Output the (X, Y) coordinate of the center of the cell containing the given text.  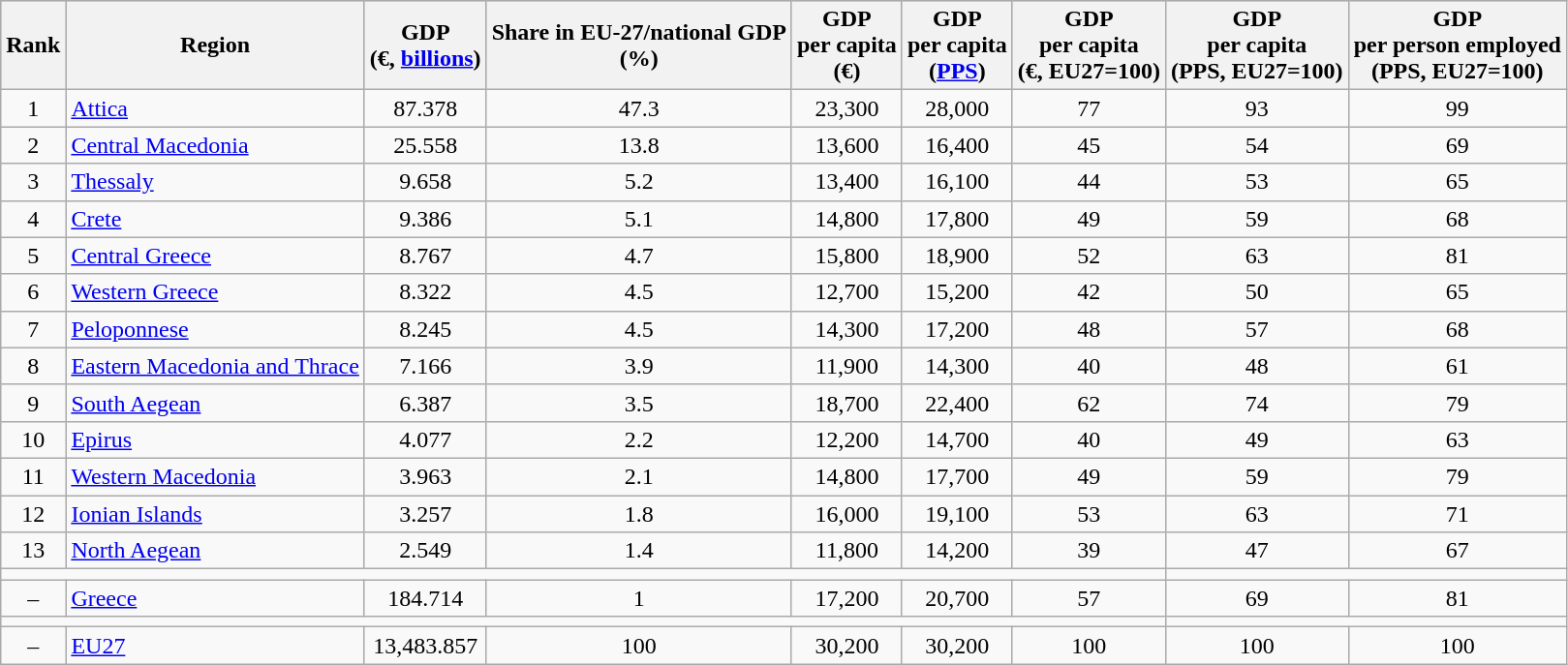
25.558 (425, 145)
12,700 (846, 292)
6 (33, 292)
28,000 (957, 108)
9.386 (425, 219)
11,800 (846, 551)
8.767 (425, 256)
4.077 (425, 439)
13,483.857 (425, 646)
4.7 (639, 256)
Epirus (215, 439)
16,400 (957, 145)
South Aegean (215, 403)
7.166 (425, 366)
5.1 (639, 219)
13.8 (639, 145)
North Aegean (215, 551)
2 (33, 145)
1.8 (639, 514)
71 (1457, 514)
50 (1257, 292)
13 (33, 551)
Central Macedonia (215, 145)
18,700 (846, 403)
Attica (215, 108)
99 (1457, 108)
11 (33, 476)
GDP(€, billions) (425, 45)
Thessaly (215, 182)
Share in EU-27/national GDP(%) (639, 45)
62 (1089, 403)
GDPper capita(PPS, EU27=100) (1257, 45)
44 (1089, 182)
10 (33, 439)
9.658 (425, 182)
19,100 (957, 514)
6.387 (425, 403)
16,000 (846, 514)
2.549 (425, 551)
184.714 (425, 598)
15,800 (846, 256)
8 (33, 366)
12 (33, 514)
16,100 (957, 182)
GDPper capita(€) (846, 45)
EU27 (215, 646)
42 (1089, 292)
47.3 (639, 108)
2.2 (639, 439)
74 (1257, 403)
17,800 (957, 219)
3.9 (639, 366)
61 (1457, 366)
GDPper person employed(PPS, EU27=100) (1457, 45)
Western Macedonia (215, 476)
Greece (215, 598)
9 (33, 403)
5 (33, 256)
3.963 (425, 476)
Peloponnese (215, 329)
22,400 (957, 403)
8.245 (425, 329)
Rank (33, 45)
GDPper capita(€, EU27=100) (1089, 45)
Eastern Macedonia and Thrace (215, 366)
67 (1457, 551)
54 (1257, 145)
11,900 (846, 366)
17,700 (957, 476)
7 (33, 329)
GDPper capita(PPS) (957, 45)
18,900 (957, 256)
3 (33, 182)
14,200 (957, 551)
52 (1089, 256)
Western Greece (215, 292)
13,400 (846, 182)
20,700 (957, 598)
93 (1257, 108)
3.5 (639, 403)
45 (1089, 145)
8.322 (425, 292)
12,200 (846, 439)
77 (1089, 108)
5.2 (639, 182)
Central Greece (215, 256)
2.1 (639, 476)
3.257 (425, 514)
14,700 (957, 439)
4 (33, 219)
Ionian Islands (215, 514)
13,600 (846, 145)
Crete (215, 219)
23,300 (846, 108)
1.4 (639, 551)
15,200 (957, 292)
Region (215, 45)
47 (1257, 551)
87.378 (425, 108)
39 (1089, 551)
